Scan for the cell matching the given text and deliver its (X, Y) coordinate at center. 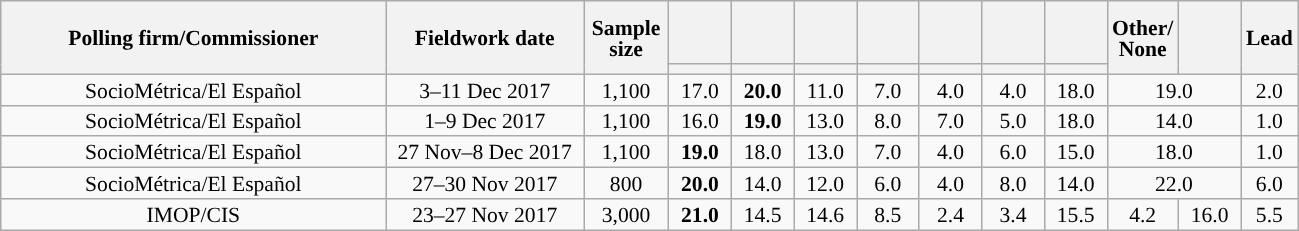
3–11 Dec 2017 (485, 90)
3,000 (626, 214)
3.4 (1014, 214)
15.5 (1076, 214)
11.0 (826, 90)
17.0 (700, 90)
22.0 (1174, 184)
5.0 (1014, 120)
2.0 (1270, 90)
IMOP/CIS (194, 214)
21.0 (700, 214)
27 Nov–8 Dec 2017 (485, 152)
8.5 (888, 214)
15.0 (1076, 152)
23–27 Nov 2017 (485, 214)
Lead (1270, 38)
14.5 (762, 214)
800 (626, 184)
5.5 (1270, 214)
Sample size (626, 38)
Polling firm/Commissioner (194, 38)
14.6 (826, 214)
1–9 Dec 2017 (485, 120)
4.2 (1142, 214)
2.4 (950, 214)
Other/None (1142, 38)
27–30 Nov 2017 (485, 184)
Fieldwork date (485, 38)
12.0 (826, 184)
